Identify which cell holds the provided text, then report its [x, y] central coordinate. 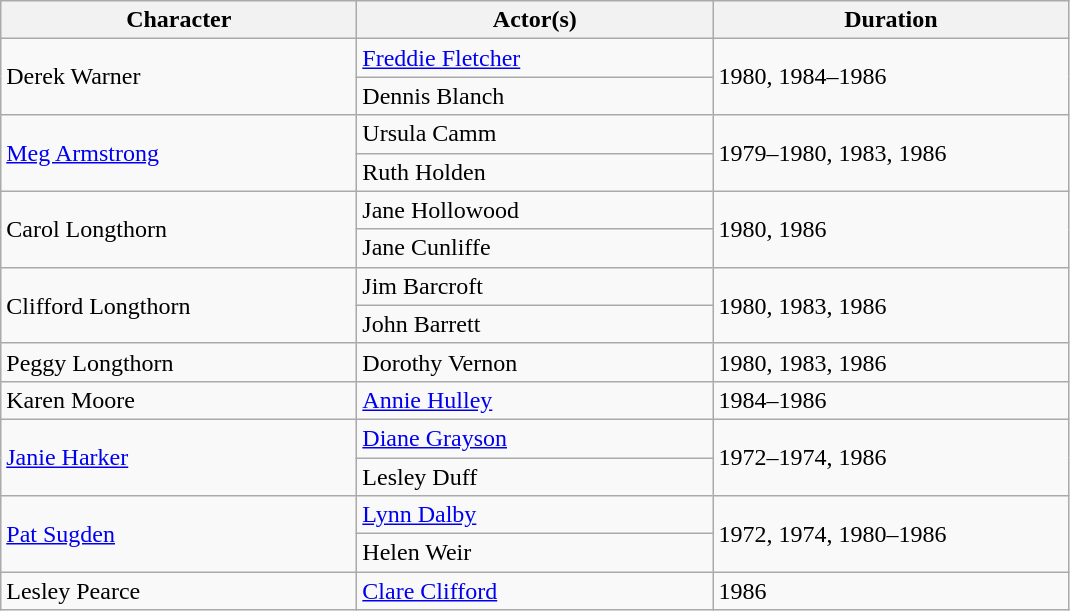
Janie Harker [179, 457]
Karen Moore [179, 400]
1980, 1986 [891, 229]
Clifford Longthorn [179, 305]
Lynn Dalby [535, 515]
John Barrett [535, 324]
Annie Hulley [535, 400]
1972, 1974, 1980–1986 [891, 534]
Jane Cunliffe [535, 248]
Dorothy Vernon [535, 362]
Lesley Pearce [179, 591]
Diane Grayson [535, 438]
Meg Armstrong [179, 153]
Clare Clifford [535, 591]
Actor(s) [535, 20]
Lesley Duff [535, 477]
1984–1986 [891, 400]
Carol Longthorn [179, 229]
Jane Hollowood [535, 210]
Ursula Camm [535, 134]
Jim Barcroft [535, 286]
1980, 1984–1986 [891, 77]
Peggy Longthorn [179, 362]
Character [179, 20]
Duration [891, 20]
1972–1974, 1986 [891, 457]
Helen Weir [535, 553]
Pat Sugden [179, 534]
Derek Warner [179, 77]
1986 [891, 591]
Ruth Holden [535, 172]
Freddie Fletcher [535, 58]
1979–1980, 1983, 1986 [891, 153]
Dennis Blanch [535, 96]
